Scan for the cell matching the given text and deliver its (x, y) coordinate at center. 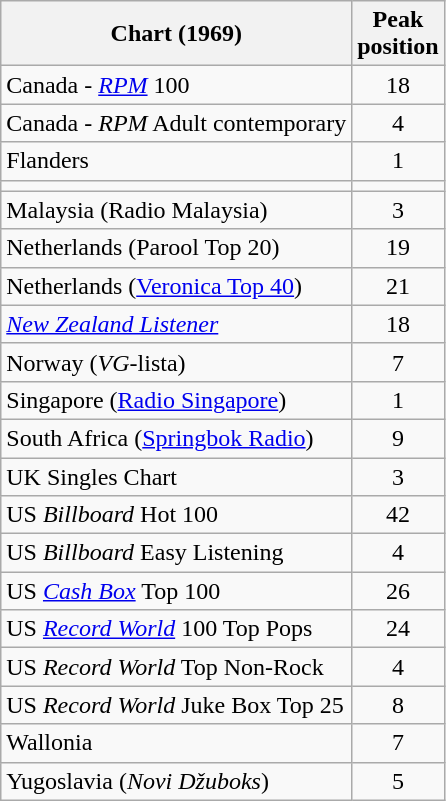
42 (398, 515)
Wallonia (176, 743)
Singapore (Radio Singapore) (176, 400)
US Billboard Easy Listening (176, 553)
Netherlands (Veronica Top 40) (176, 286)
Netherlands (Parool Top 20) (176, 248)
US Record World Juke Box Top 25 (176, 705)
Chart (1969) (176, 34)
US Cash Box Top 100 (176, 591)
Canada - RPM Adult contemporary (176, 123)
Norway (VG-lista) (176, 362)
New Zealand Listener (176, 324)
UK Singles Chart (176, 477)
South Africa (Springbok Radio) (176, 438)
8 (398, 705)
Yugoslavia (Novi Džuboks) (176, 781)
US Record World 100 Top Pops (176, 629)
19 (398, 248)
5 (398, 781)
26 (398, 591)
US Record World Top Non-Rock (176, 667)
9 (398, 438)
Flanders (176, 161)
US Billboard Hot 100 (176, 515)
Canada - RPM 100 (176, 85)
24 (398, 629)
21 (398, 286)
Peakposition (398, 34)
Malaysia (Radio Malaysia) (176, 210)
